Scan for the cell matching the given text and deliver its (x, y) coordinate at center. 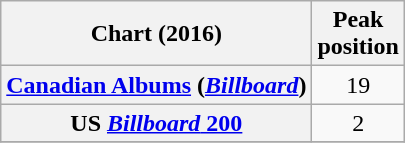
Peak position (358, 34)
Chart (2016) (156, 34)
Canadian Albums (Billboard) (156, 85)
2 (358, 123)
19 (358, 85)
US Billboard 200 (156, 123)
